Output the [X, Y] coordinate of the center of the cell containing the given text.  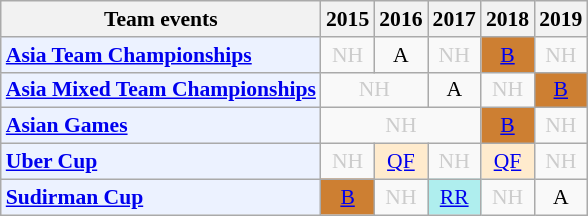
2015 [348, 19]
2016 [400, 19]
Asian Games [161, 126]
Team events [161, 19]
2019 [560, 19]
Asia Mixed Team Championships [161, 90]
RR [454, 197]
Asia Team Championships [161, 55]
Uber Cup [161, 162]
Sudirman Cup [161, 197]
2017 [454, 19]
2018 [508, 19]
